Return the [x, y] coordinate for the center point of the cell that contains the specified text.  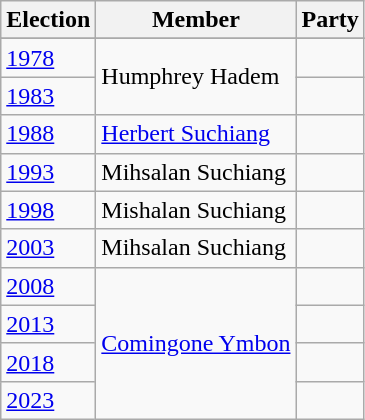
2018 [48, 362]
2003 [48, 248]
Mishalan Suchiang [196, 210]
Election [48, 20]
1993 [48, 172]
2008 [48, 286]
2023 [48, 400]
Herbert Suchiang [196, 134]
1998 [48, 210]
2013 [48, 324]
Member [196, 20]
Comingone Ymbon [196, 343]
Party [330, 20]
Humphrey Hadem [196, 77]
1978 [48, 58]
1983 [48, 96]
1988 [48, 134]
